Scan for the cell matching the given text and deliver its (X, Y) coordinate at center. 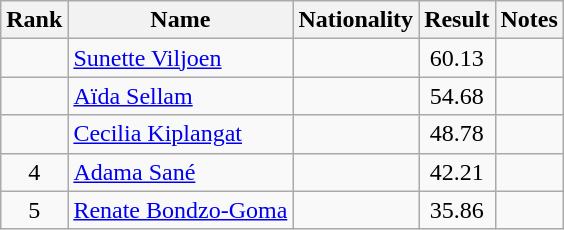
60.13 (457, 58)
54.68 (457, 96)
5 (34, 210)
Cecilia Kiplangat (180, 134)
Name (180, 20)
48.78 (457, 134)
Sunette Viljoen (180, 58)
Renate Bondzo-Goma (180, 210)
Result (457, 20)
Notes (529, 20)
Aïda Sellam (180, 96)
35.86 (457, 210)
42.21 (457, 172)
Rank (34, 20)
Nationality (356, 20)
Adama Sané (180, 172)
4 (34, 172)
